Capture the cell that displays the provided text and extract its (x, y) central coordinate. 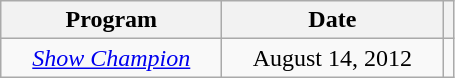
Program (112, 20)
Show Champion (112, 58)
August 14, 2012 (332, 58)
Date (332, 20)
